Locate the cell with the specified text and output its [X, Y] center coordinate. 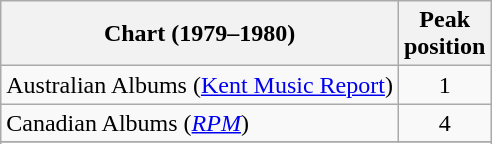
Peakposition [444, 34]
Australian Albums (Kent Music Report) [200, 85]
Canadian Albums (RPM) [200, 123]
4 [444, 123]
1 [444, 85]
Chart (1979–1980) [200, 34]
